Identify which cell holds the provided text, then report its (X, Y) central coordinate. 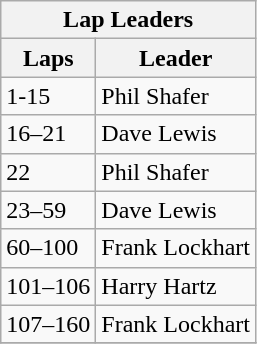
Leader (176, 58)
Harry Hartz (176, 286)
101–106 (48, 286)
Laps (48, 58)
Lap Leaders (128, 20)
107–160 (48, 324)
1-15 (48, 96)
60–100 (48, 248)
16–21 (48, 134)
23–59 (48, 210)
22 (48, 172)
